Find where the given text appears and provide that cell's center as [x, y] coordinate. 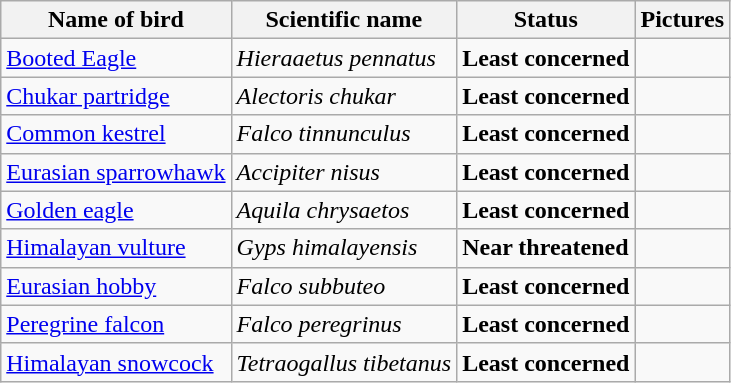
Scientific name [344, 20]
Booted Eagle [116, 58]
Falco subbuteo [344, 286]
Status [546, 20]
Himalayan vulture [116, 248]
Falco peregrinus [344, 324]
Himalayan snowcock [116, 362]
Alectoris chukar [344, 96]
Accipiter nisus [344, 172]
Common kestrel [116, 134]
Gyps himalayensis [344, 248]
Name of bird [116, 20]
Eurasian hobby [116, 286]
Tetraogallus tibetanus [344, 362]
Aquila chrysaetos [344, 210]
Golden eagle [116, 210]
Pictures [682, 20]
Peregrine falcon [116, 324]
Eurasian sparrowhawk [116, 172]
Hieraaetus pennatus [344, 58]
Chukar partridge [116, 96]
Falco tinnunculus [344, 134]
Near threatened [546, 248]
